Find where the given text appears and provide that cell's center as (x, y) coordinate. 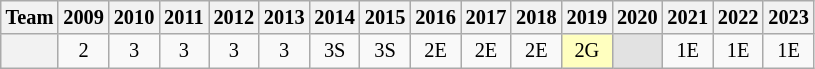
2021 (688, 17)
2018 (536, 17)
2017 (486, 17)
2020 (637, 17)
2019 (587, 17)
2014 (334, 17)
2009 (83, 17)
2023 (788, 17)
2010 (134, 17)
2G (587, 51)
2012 (234, 17)
2013 (284, 17)
2015 (385, 17)
Team (30, 17)
2011 (184, 17)
2022 (738, 17)
2016 (435, 17)
2 (83, 51)
